From the cell containing the given text, extract its center point as (X, Y) coordinate. 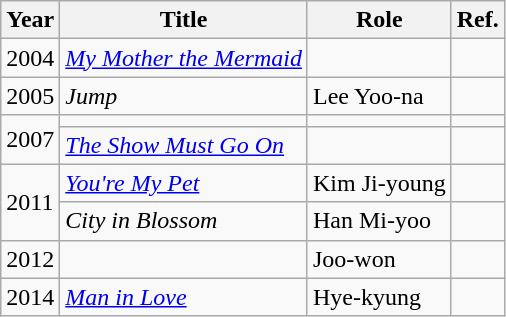
2007 (30, 140)
2011 (30, 202)
2014 (30, 297)
Lee Yoo-na (379, 96)
Joo-won (379, 259)
Jump (184, 96)
2005 (30, 96)
You're My Pet (184, 183)
Title (184, 20)
City in Blossom (184, 221)
Kim Ji-young (379, 183)
Han Mi-yoo (379, 221)
2012 (30, 259)
Year (30, 20)
Hye-kyung (379, 297)
The Show Must Go On (184, 145)
Role (379, 20)
My Mother the Mermaid (184, 58)
Man in Love (184, 297)
Ref. (478, 20)
2004 (30, 58)
